Locate the cell with the specified text and output its (x, y) center coordinate. 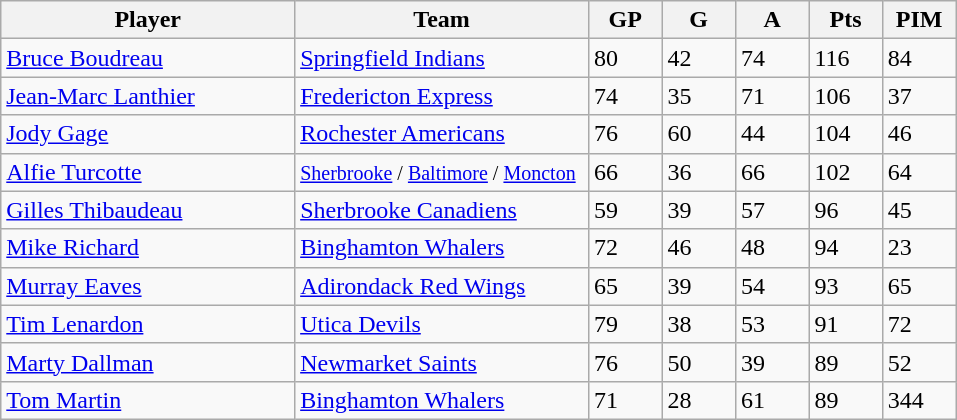
116 (846, 58)
53 (772, 324)
Jody Gage (148, 134)
79 (626, 324)
Marty Dallman (148, 362)
Tim Lenardon (148, 324)
93 (846, 286)
94 (846, 248)
23 (919, 248)
Player (148, 20)
91 (846, 324)
84 (919, 58)
104 (846, 134)
G (698, 20)
Newmarket Saints (442, 362)
54 (772, 286)
64 (919, 172)
Adirondack Red Wings (442, 286)
Alfie Turcotte (148, 172)
A (772, 20)
Sherbrooke / Baltimore / Moncton (442, 172)
35 (698, 96)
Bruce Boudreau (148, 58)
Springfield Indians (442, 58)
Fredericton Express (442, 96)
96 (846, 210)
60 (698, 134)
Gilles Thibaudeau (148, 210)
28 (698, 400)
Tom Martin (148, 400)
38 (698, 324)
PIM (919, 20)
Utica Devils (442, 324)
Team (442, 20)
Rochester Americans (442, 134)
102 (846, 172)
61 (772, 400)
42 (698, 58)
44 (772, 134)
45 (919, 210)
52 (919, 362)
57 (772, 210)
Mike Richard (148, 248)
Jean-Marc Lanthier (148, 96)
80 (626, 58)
Pts (846, 20)
Sherbrooke Canadiens (442, 210)
344 (919, 400)
37 (919, 96)
GP (626, 20)
106 (846, 96)
50 (698, 362)
Murray Eaves (148, 286)
59 (626, 210)
48 (772, 248)
36 (698, 172)
